Locate the cell with the specified text and output its [x, y] center coordinate. 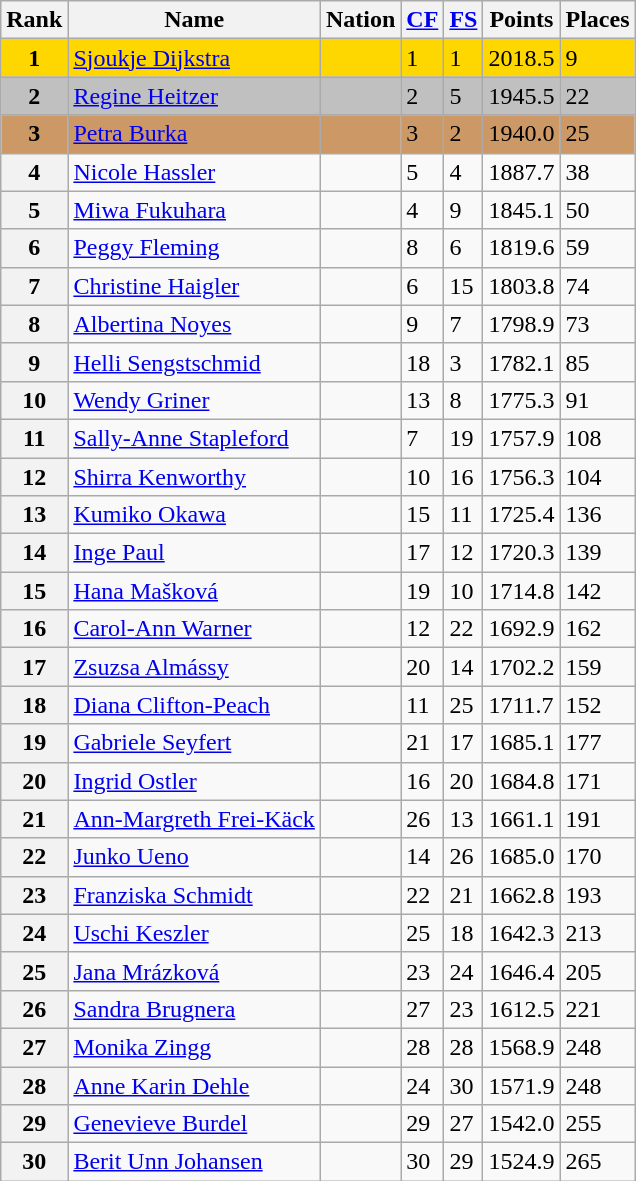
1661.1 [522, 819]
1711.7 [522, 705]
73 [598, 324]
1845.1 [522, 210]
213 [598, 933]
139 [598, 553]
Hana Mašková [194, 591]
91 [598, 400]
CF [422, 20]
1692.9 [522, 629]
59 [598, 248]
Carol-Ann Warner [194, 629]
Inge Paul [194, 553]
Franziska Schmidt [194, 895]
Wendy Griner [194, 400]
1702.2 [522, 667]
142 [598, 591]
Shirra Kenworthy [194, 477]
1782.1 [522, 362]
Rank [34, 20]
1662.8 [522, 895]
Places [598, 20]
Gabriele Seyfert [194, 743]
Regine Heitzer [194, 96]
1612.5 [522, 1009]
Peggy Fleming [194, 248]
1684.8 [522, 781]
Sjoukje Dijkstra [194, 58]
50 [598, 210]
152 [598, 705]
104 [598, 477]
255 [598, 1124]
38 [598, 172]
1803.8 [522, 286]
1685.0 [522, 857]
Name [194, 20]
170 [598, 857]
171 [598, 781]
1887.7 [522, 172]
Nicole Hassler [194, 172]
162 [598, 629]
1798.9 [522, 324]
1524.9 [522, 1162]
1685.1 [522, 743]
Sally-Anne Stapleford [194, 438]
1756.3 [522, 477]
1775.3 [522, 400]
Helli Sengstschmid [194, 362]
Diana Clifton-Peach [194, 705]
1720.3 [522, 553]
85 [598, 362]
1571.9 [522, 1085]
1568.9 [522, 1047]
108 [598, 438]
1725.4 [522, 515]
1542.0 [522, 1124]
191 [598, 819]
Albertina Noyes [194, 324]
Miwa Fukuhara [194, 210]
1714.8 [522, 591]
1945.5 [522, 96]
1646.4 [522, 971]
Kumiko Okawa [194, 515]
205 [598, 971]
159 [598, 667]
Ann-Margreth Frei-Käck [194, 819]
Genevieve Burdel [194, 1124]
Ingrid Ostler [194, 781]
74 [598, 286]
177 [598, 743]
Uschi Keszler [194, 933]
Nation [360, 20]
Christine Haigler [194, 286]
221 [598, 1009]
1757.9 [522, 438]
Zsuzsa Almássy [194, 667]
FS [464, 20]
Points [522, 20]
Anne Karin Dehle [194, 1085]
Jana Mrázková [194, 971]
Junko Ueno [194, 857]
Sandra Brugnera [194, 1009]
1819.6 [522, 248]
Berit Unn Johansen [194, 1162]
Monika Zingg [194, 1047]
Petra Burka [194, 134]
1642.3 [522, 933]
1940.0 [522, 134]
136 [598, 515]
193 [598, 895]
2018.5 [522, 58]
265 [598, 1162]
